Pinpoint the cell where the given text exists, returning its (X, Y) midpoint coordinate. 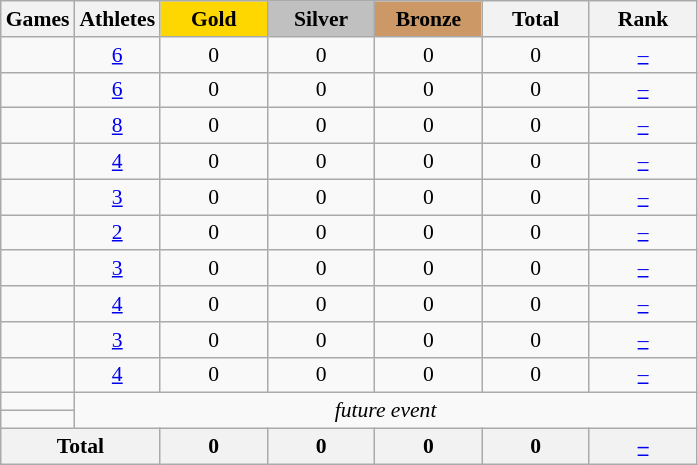
Games (38, 19)
Gold (214, 19)
Bronze (428, 19)
8 (117, 126)
Silver (320, 19)
Rank (642, 19)
Athletes (117, 19)
future event (385, 411)
2 (117, 233)
